Provide the [x, y] coordinate of the cell's center where the given text is located.  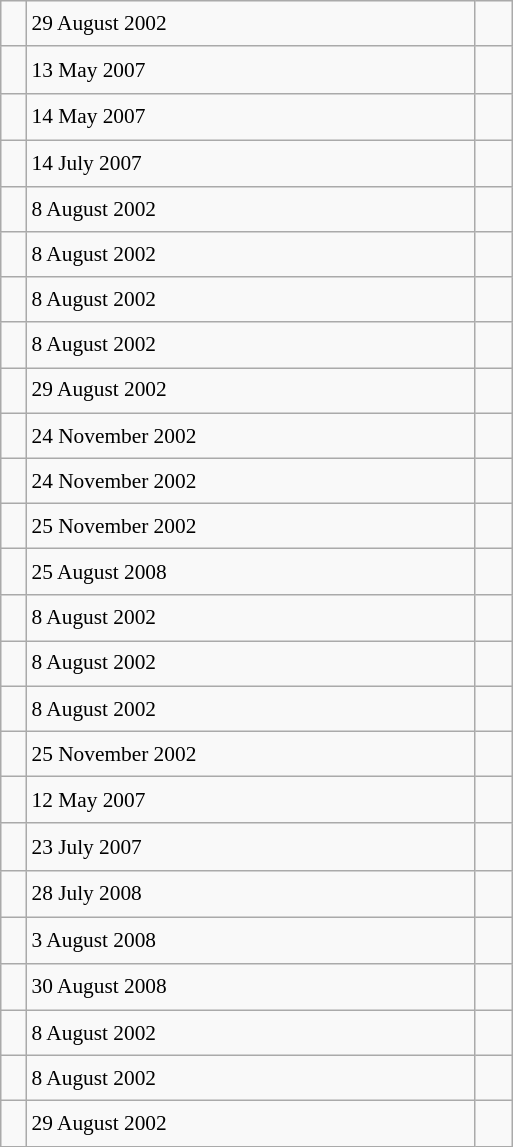
14 May 2007 [250, 116]
23 July 2007 [250, 846]
28 July 2008 [250, 894]
12 May 2007 [250, 800]
25 August 2008 [250, 572]
13 May 2007 [250, 70]
3 August 2008 [250, 940]
14 July 2007 [250, 164]
30 August 2008 [250, 988]
